Find where the given text appears and provide that cell's center as (x, y) coordinate. 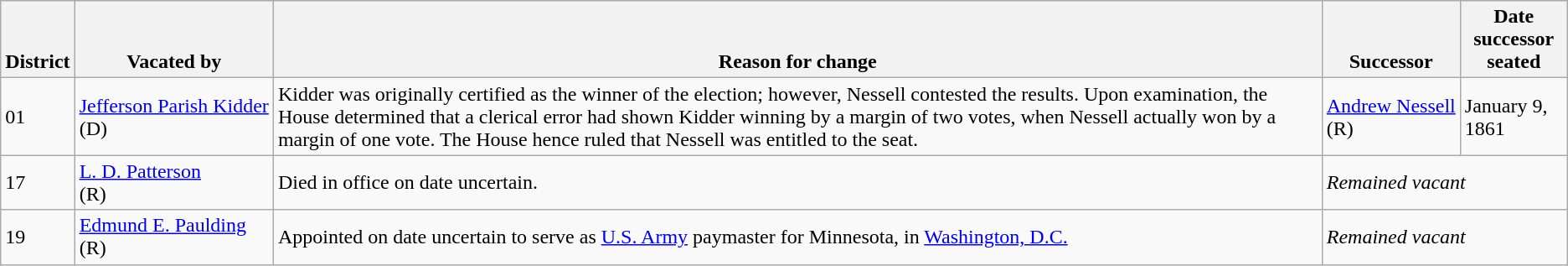
Appointed on date uncertain to serve as U.S. Army paymaster for Minnesota, in Washington, D.C. (797, 237)
L. D. Patterson(R) (174, 183)
January 9, 1861 (1514, 117)
District (38, 39)
17 (38, 183)
Date successorseated (1514, 39)
Jefferson Parish Kidder(D) (174, 117)
Successor (1390, 39)
Vacated by (174, 39)
Andrew Nessell(R) (1390, 117)
01 (38, 117)
Reason for change (797, 39)
19 (38, 237)
Edmund E. Paulding(R) (174, 237)
Died in office on date uncertain. (797, 183)
